From the cell containing the given text, extract its center point as (X, Y) coordinate. 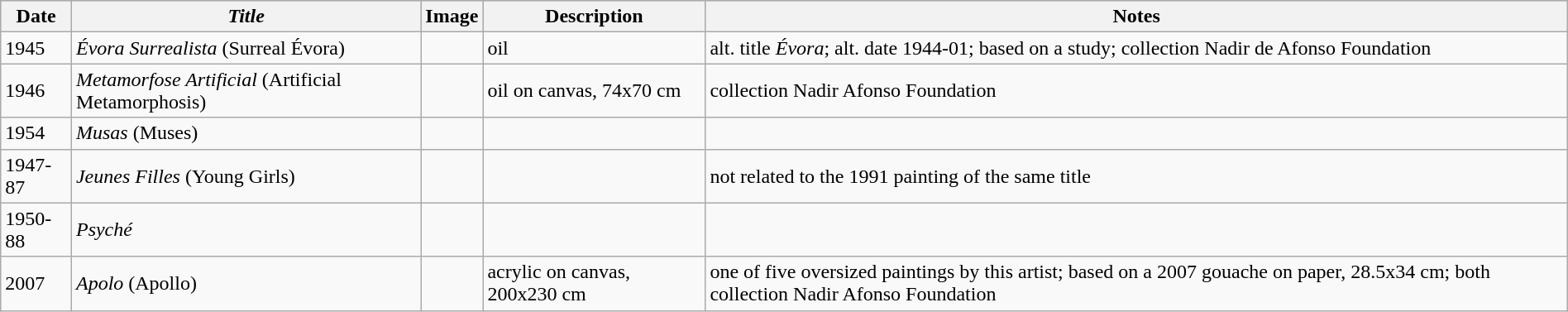
Date (36, 17)
Apolo (Apollo) (246, 283)
oil (594, 48)
2007 (36, 283)
Psyché (246, 230)
acrylic on canvas, 200x230 cm (594, 283)
alt. title Évora; alt. date 1944-01; based on a study; collection Nadir de Afonso Foundation (1136, 48)
not related to the 1991 painting of the same title (1136, 175)
oil on canvas, 74x70 cm (594, 91)
Description (594, 17)
Jeunes Filles (Young Girls) (246, 175)
one of five oversized paintings by this artist; based on a 2007 gouache on paper, 28.5x34 cm; both collection Nadir Afonso Foundation (1136, 283)
1945 (36, 48)
1946 (36, 91)
Title (246, 17)
1947-87 (36, 175)
collection Nadir Afonso Foundation (1136, 91)
1950-88 (36, 230)
Musas (Muses) (246, 133)
Metamorfose Artificial (Artificial Metamorphosis) (246, 91)
Notes (1136, 17)
Évora Surrealista (Surreal Évora) (246, 48)
1954 (36, 133)
Image (452, 17)
